Locate the cell with the specified text and output its (x, y) center coordinate. 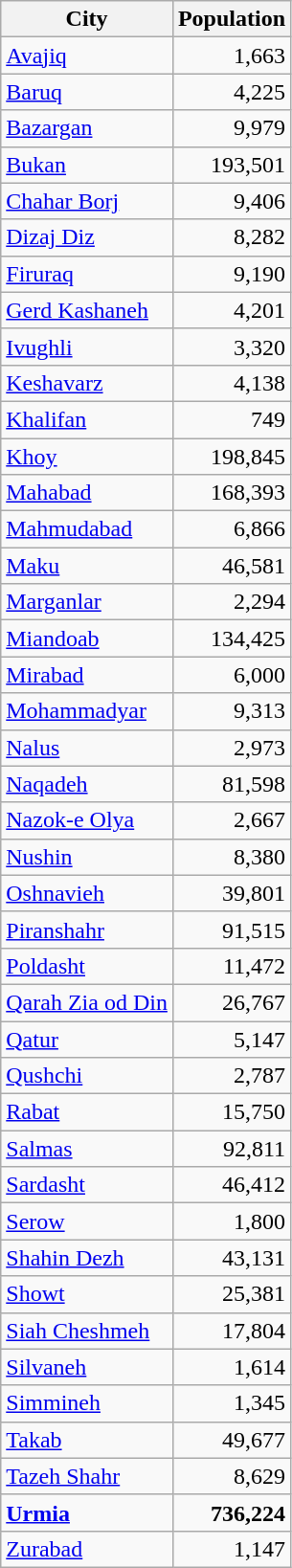
4,138 (232, 383)
City (87, 19)
Nazok-e Olya (87, 820)
39,801 (232, 893)
Salmas (87, 1149)
Mahmudabad (87, 529)
49,677 (232, 1440)
Avajiq (87, 56)
43,131 (232, 1258)
198,845 (232, 457)
Maku (87, 566)
91,515 (232, 930)
1,345 (232, 1403)
2,787 (232, 1076)
92,811 (232, 1149)
Mirabad (87, 675)
Nalus (87, 748)
Ivughli (87, 347)
Khalifan (87, 419)
Population (232, 19)
Takab (87, 1440)
Nushin (87, 857)
Poldasht (87, 966)
Mohammadyar (87, 711)
4,225 (232, 92)
17,804 (232, 1331)
4,201 (232, 310)
Miandoab (87, 638)
Qushchi (87, 1076)
Tazeh Shahr (87, 1476)
9,979 (232, 128)
749 (232, 419)
Oshnavieh (87, 893)
Siah Cheshmeh (87, 1331)
Rabat (87, 1112)
Qarah Zia od Din (87, 1002)
1,147 (232, 1549)
193,501 (232, 165)
2,973 (232, 748)
9,313 (232, 711)
8,282 (232, 237)
3,320 (232, 347)
Firuraq (87, 274)
1,800 (232, 1221)
Chahar Borj (87, 201)
5,147 (232, 1039)
Marganlar (87, 602)
Khoy (87, 457)
Bazargan (87, 128)
Piranshahr (87, 930)
26,767 (232, 1002)
9,406 (232, 201)
1,614 (232, 1367)
Sardasht (87, 1185)
Keshavarz (87, 383)
168,393 (232, 493)
8,380 (232, 857)
1,663 (232, 56)
9,190 (232, 274)
6,866 (232, 529)
Qatur (87, 1039)
2,667 (232, 820)
Simmineh (87, 1403)
Shahin Dezh (87, 1258)
Naqadeh (87, 784)
134,425 (232, 638)
46,581 (232, 566)
Serow (87, 1221)
46,412 (232, 1185)
2,294 (232, 602)
Showt (87, 1294)
15,750 (232, 1112)
8,629 (232, 1476)
81,598 (232, 784)
Dizaj Diz (87, 237)
Urmia (87, 1512)
6,000 (232, 675)
Zurabad (87, 1549)
736,224 (232, 1512)
Mahabad (87, 493)
11,472 (232, 966)
Baruq (87, 92)
25,381 (232, 1294)
Bukan (87, 165)
Gerd Kashaneh (87, 310)
Silvaneh (87, 1367)
